Find where the given text appears and provide that cell's center as [x, y] coordinate. 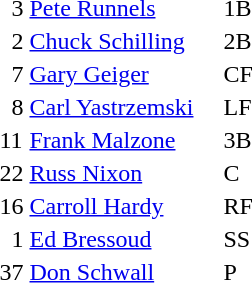
Russ Nixon [124, 173]
Carl Yastrzemski [124, 107]
Carroll Hardy [124, 206]
Chuck Schilling [124, 41]
Ed Bressoud [124, 239]
Frank Malzone [124, 140]
Gary Geiger [124, 74]
